Pinpoint the cell where the given text exists, returning its [x, y] midpoint coordinate. 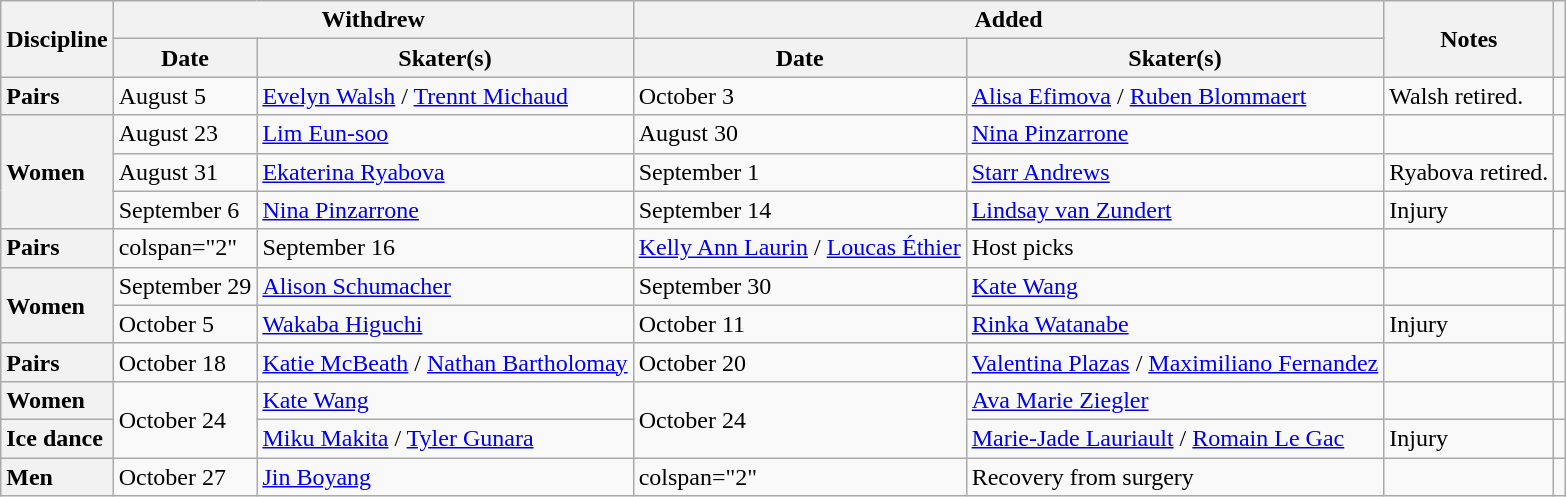
Kelly Ann Laurin / Loucas Éthier [800, 248]
October 3 [800, 96]
August 30 [800, 134]
October 18 [185, 362]
Miku Makita / Tyler Gunara [445, 438]
October 5 [185, 324]
Walsh retired. [1469, 96]
Evelyn Walsh / Trennt Michaud [445, 96]
September 30 [800, 286]
Ava Marie Ziegler [1175, 400]
Marie-Jade Lauriault / Romain Le Gac [1175, 438]
Valentina Plazas / Maximiliano Fernandez [1175, 362]
September 16 [445, 248]
Notes [1469, 39]
August 31 [185, 172]
Rinka Watanabe [1175, 324]
October 11 [800, 324]
September 1 [800, 172]
September 29 [185, 286]
Ice dance [57, 438]
August 5 [185, 96]
Host picks [1175, 248]
Alisa Efimova / Ruben Blommaert [1175, 96]
October 27 [185, 477]
Withdrew [373, 20]
Katie McBeath / Nathan Bartholomay [445, 362]
Discipline [57, 39]
Men [57, 477]
Added [1008, 20]
Ekaterina Ryabova [445, 172]
October 20 [800, 362]
Lindsay van Zundert [1175, 210]
Alison Schumacher [445, 286]
Recovery from surgery [1175, 477]
August 23 [185, 134]
Ryabova retired. [1469, 172]
Wakaba Higuchi [445, 324]
September 14 [800, 210]
September 6 [185, 210]
Jin Boyang [445, 477]
Starr Andrews [1175, 172]
Lim Eun-soo [445, 134]
